Capture the cell that displays the provided text and extract its [X, Y] central coordinate. 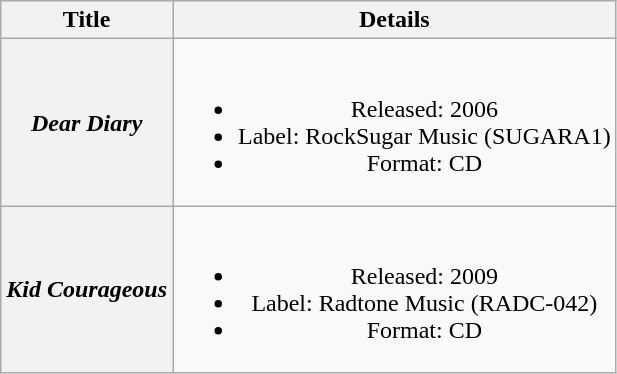
Details [395, 20]
Dear Diary [87, 122]
Released: 2006Label: RockSugar Music (SUGARA1)Format: CD [395, 122]
Released: 2009Label: Radtone Music (RADC-042)Format: CD [395, 290]
Kid Courageous [87, 290]
Title [87, 20]
